For the text-containing cell, return its midpoint in [X, Y] coordinate format. 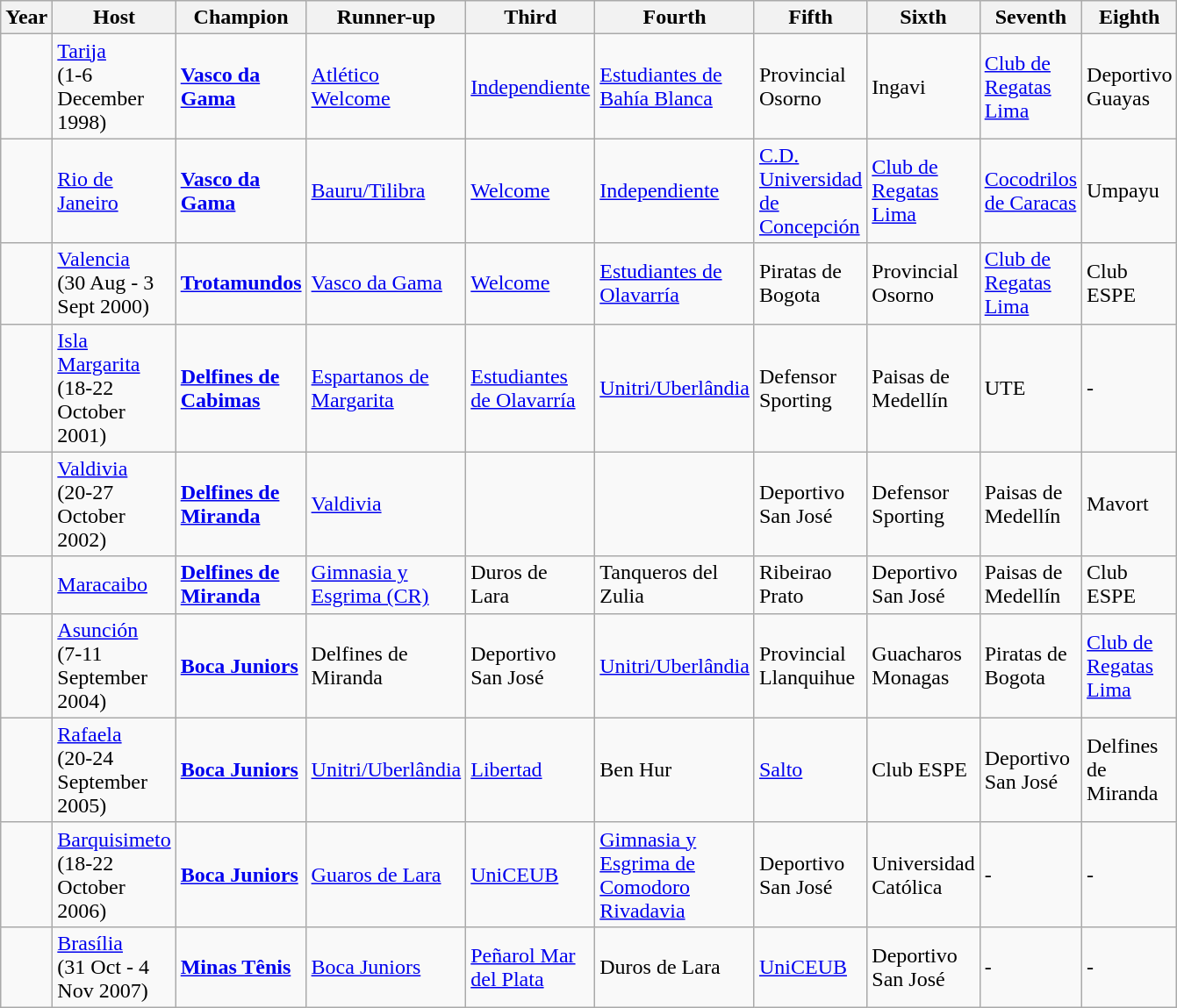
Gimnasia y Esgrima de Comodoro Rivadavia [675, 874]
Espartanos de Margarita [386, 388]
Universidad Católica [923, 874]
Fifth [810, 18]
Barquisimeto(18-22 October 2006) [114, 874]
UTE [1030, 388]
Gimnasia y Esgrima (CR) [386, 584]
Ben Hur [675, 770]
Champion [240, 18]
Tanqueros del Zulia [675, 584]
Rafaela(20-24 September 2005) [114, 770]
Libertad [530, 770]
Tarija(1-6 December 1998) [114, 86]
Maracaibo [114, 584]
Runner-up [386, 18]
Atlético Welcome [386, 86]
Rio de Janeiro [114, 191]
Minas Tênis [240, 967]
Brasília(31 Oct - 4 Nov 2007) [114, 967]
Ingavi [923, 86]
Guacharos Monagas [923, 665]
Delfines de Cabimas [240, 388]
Estudiantes de Bahía Blanca [675, 86]
Provincial Llanquihue [810, 665]
Isla Margarita(18-22 October 2001) [114, 388]
Ribeirao Prato [810, 584]
Bauru/Tilibra [386, 191]
Salto [810, 770]
Mavort [1130, 504]
Sixth [923, 18]
Third [530, 18]
Peñarol Mar del Plata [530, 967]
C.D. Universidad de Concepción [810, 191]
Host [114, 18]
Valencia(30 Aug - 3 Sept 2000) [114, 283]
Year [26, 18]
Cocodrilos de Caracas [1030, 191]
Trotamundos [240, 283]
Fourth [675, 18]
Valdivia (20-27 October 2002) [114, 504]
Deportivo Guayas [1130, 86]
Umpayu [1130, 191]
Valdivia [386, 504]
Asunción(7-11 September 2004) [114, 665]
Guaros de Lara [386, 874]
Seventh [1030, 18]
Eighth [1130, 18]
